Find where the given text appears and provide that cell's center as [X, Y] coordinate. 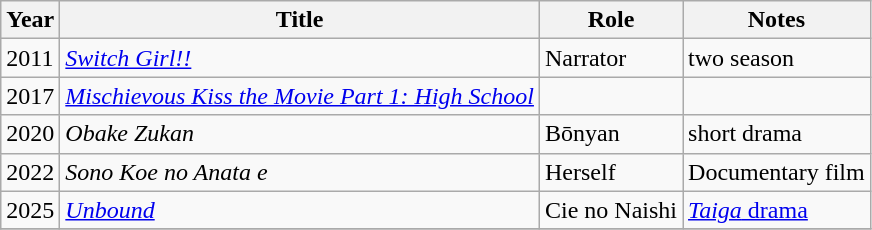
Year [30, 20]
two season [777, 58]
Unbound [300, 210]
Cie no Naishi [610, 210]
Documentary film [777, 172]
2025 [30, 210]
2022 [30, 172]
Obake Zukan [300, 134]
Title [300, 20]
Mischievous Kiss the Movie Part 1: High School [300, 96]
Switch Girl!! [300, 58]
Taiga drama [777, 210]
Herself [610, 172]
short drama [777, 134]
Notes [777, 20]
Sono Koe no Anata e [300, 172]
Narrator [610, 58]
Bōnyan [610, 134]
2011 [30, 58]
2017 [30, 96]
2020 [30, 134]
Role [610, 20]
